Return the (x, y) coordinate for the center point of the cell that contains the specified text.  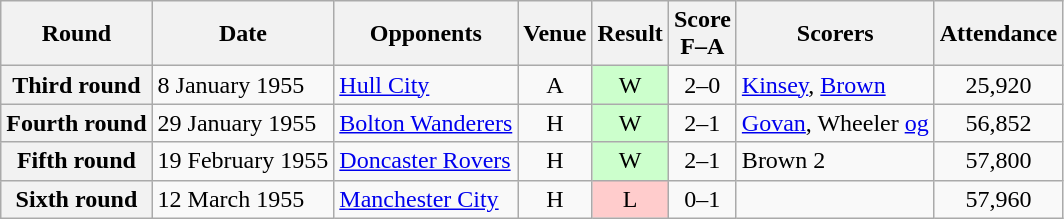
Third round (76, 85)
57,960 (998, 199)
Attendance (998, 34)
L (630, 199)
Opponents (426, 34)
57,800 (998, 161)
Doncaster Rovers (426, 161)
Date (243, 34)
A (555, 85)
Round (76, 34)
Scorers (835, 34)
56,852 (998, 123)
ScoreF–A (702, 34)
2–0 (702, 85)
Sixth round (76, 199)
29 January 1955 (243, 123)
Kinsey, Brown (835, 85)
Fifth round (76, 161)
Hull City (426, 85)
Brown 2 (835, 161)
Result (630, 34)
19 February 1955 (243, 161)
Bolton Wanderers (426, 123)
Manchester City (426, 199)
Govan, Wheeler og (835, 123)
0–1 (702, 199)
Fourth round (76, 123)
Venue (555, 34)
8 January 1955 (243, 85)
25,920 (998, 85)
12 March 1955 (243, 199)
